Scan for the cell matching the given text and deliver its (X, Y) coordinate at center. 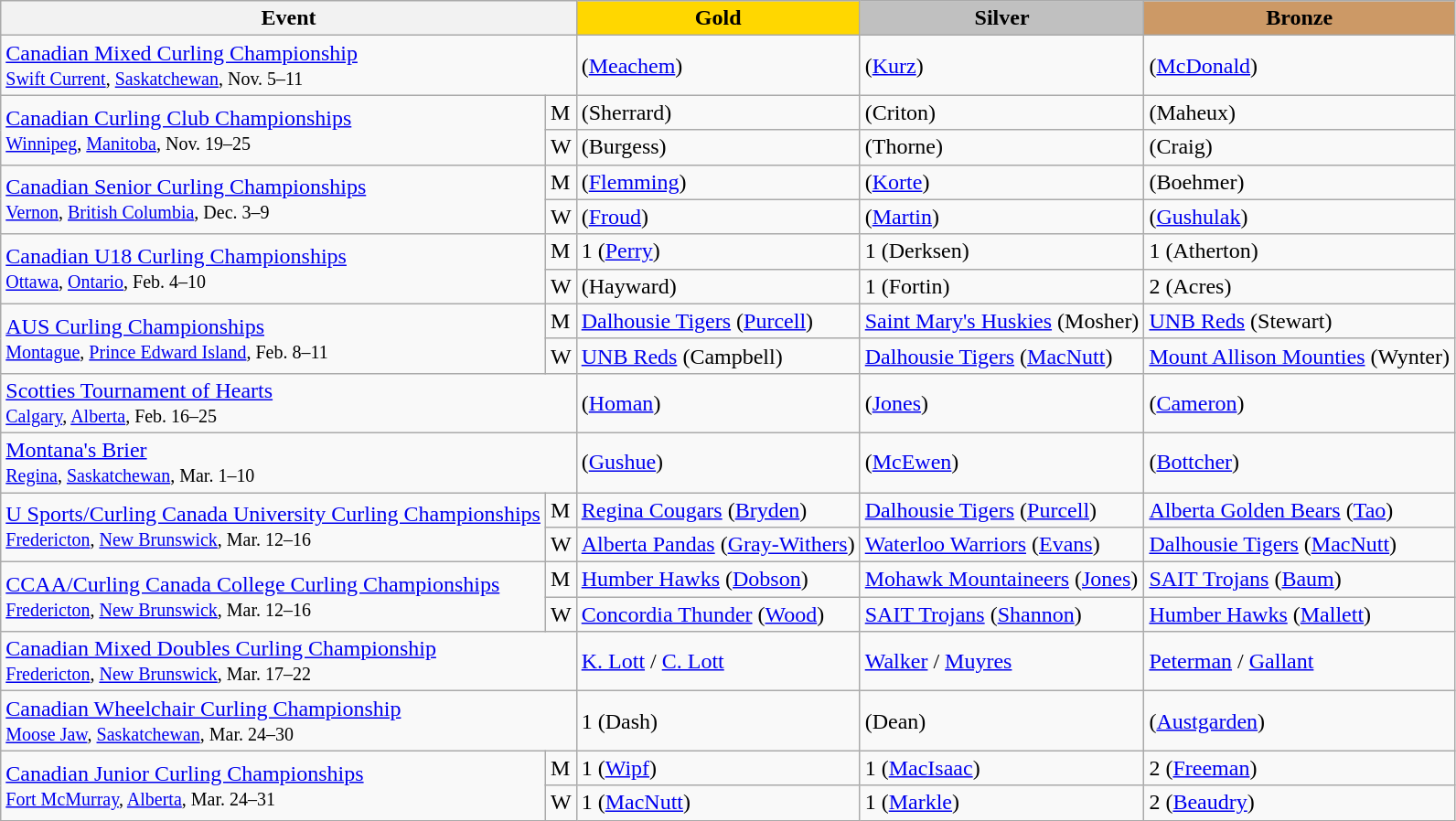
(Bottcher) (1300, 463)
(Austgarden) (1300, 720)
Humber Hawks (Dobson) (718, 580)
Saint Mary's Huskies (Mosher) (1002, 321)
CCAA/Curling Canada College Curling Championships Fredericton, New Brunswick, Mar. 12–16 (273, 597)
(Jones) (1002, 402)
K. Lott / C. Lott (718, 662)
(Korte) (1002, 182)
Event (289, 18)
1 (MacIsaac) (1002, 768)
Canadian U18 Curling Championships Ottawa, Ontario, Feb. 4–10 (273, 269)
Gold (718, 18)
Silver (1002, 18)
Montana's Brier Regina, Saskatchewan, Mar. 1–10 (289, 463)
UNB Reds (Stewart) (1300, 321)
(McEwen) (1002, 463)
UNB Reds (Campbell) (718, 356)
2 (Freeman) (1300, 768)
Bronze (1300, 18)
(Flemming) (718, 182)
(Craig) (1300, 147)
(Hayward) (718, 286)
(Thorne) (1002, 147)
U Sports/Curling Canada University Curling Championships Fredericton, New Brunswick, Mar. 12–16 (273, 527)
AUS Curling Championships Montague, Prince Edward Island, Feb. 8–11 (273, 338)
(Gushue) (718, 463)
Canadian Wheelchair Curling Championship Moose Jaw, Saskatchewan, Mar. 24–30 (289, 720)
1 (Atherton) (1300, 251)
(Kurz) (1002, 66)
(Homan) (718, 402)
1 (Perry) (718, 251)
(Boehmer) (1300, 182)
Mohawk Mountaineers (Jones) (1002, 580)
Canadian Mixed Curling Championship Swift Current, Saskatchewan, Nov. 5–11 (289, 66)
Walker / Muyres (1002, 662)
Mount Allison Mounties (Wynter) (1300, 356)
1 (Wipf) (718, 768)
Alberta Pandas (Gray-Withers) (718, 545)
SAIT Trojans (Baum) (1300, 580)
(Martin) (1002, 217)
(Criton) (1002, 112)
(Meachem) (718, 66)
Peterman / Gallant (1300, 662)
1 (MacNutt) (718, 803)
1 (Fortin) (1002, 286)
SAIT Trojans (Shannon) (1002, 614)
1 (Markle) (1002, 803)
(McDonald) (1300, 66)
(Cameron) (1300, 402)
Waterloo Warriors (Evans) (1002, 545)
2 (Beaudry) (1300, 803)
2 (Acres) (1300, 286)
Concordia Thunder (Wood) (718, 614)
Alberta Golden Bears (Tao) (1300, 509)
(Froud) (718, 217)
Canadian Curling Club Championships Winnipeg, Manitoba, Nov. 19–25 (273, 130)
Humber Hawks (Mallett) (1300, 614)
(Dean) (1002, 720)
(Burgess) (718, 147)
(Sherrard) (718, 112)
Scotties Tournament of Hearts Calgary, Alberta, Feb. 16–25 (289, 402)
1 (Derksen) (1002, 251)
(Gushulak) (1300, 217)
Canadian Junior Curling Championships Fort McMurray, Alberta, Mar. 24–31 (273, 785)
(Maheux) (1300, 112)
Canadian Mixed Doubles Curling Championship Fredericton, New Brunswick, Mar. 17–22 (289, 662)
Regina Cougars (Bryden) (718, 509)
1 (Dash) (718, 720)
Canadian Senior Curling Championships Vernon, British Columbia, Dec. 3–9 (273, 199)
